Search for the cell housing the specified text and yield its [x, y] center coordinate. 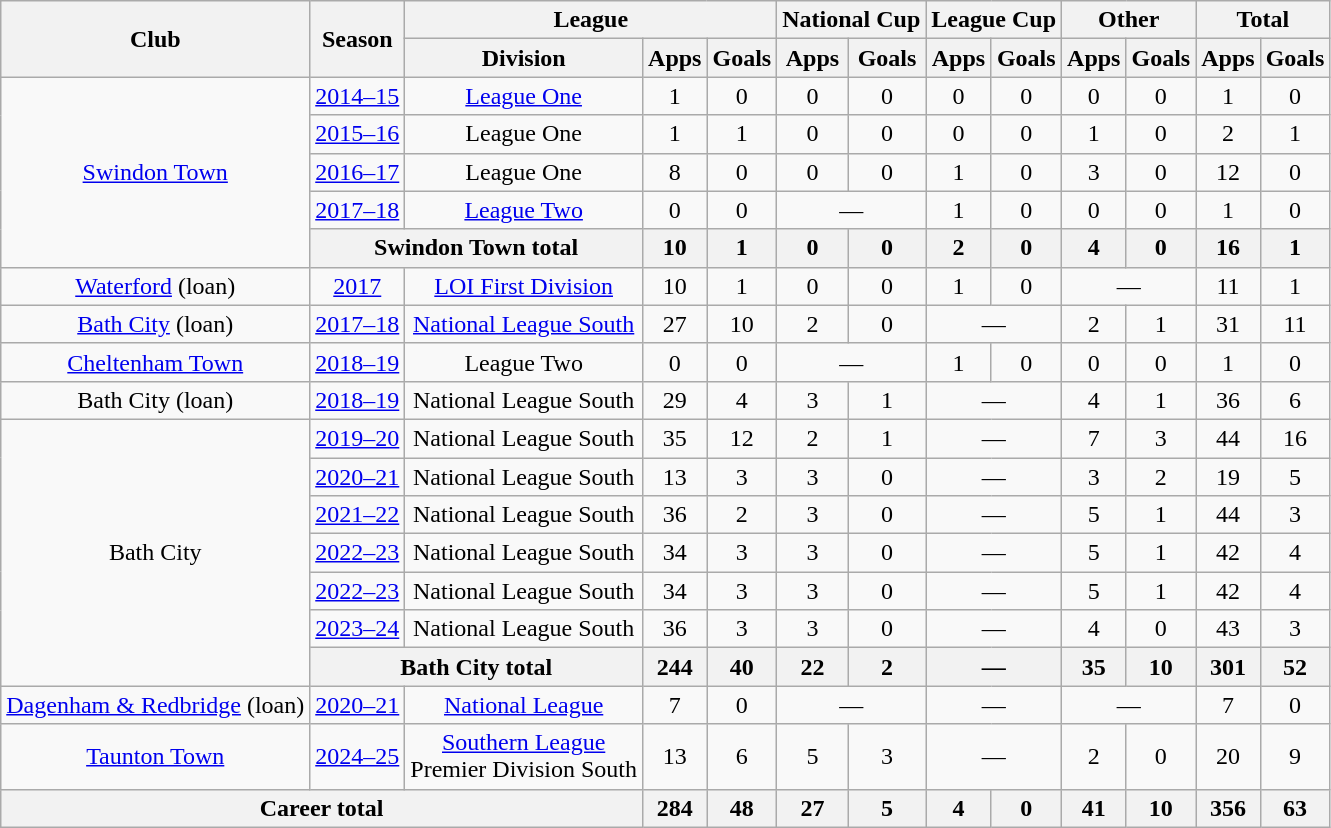
40 [742, 667]
Swindon Town total [476, 248]
Bath City [156, 552]
20 [1228, 756]
Career total [322, 808]
244 [675, 667]
Cheltenham Town [156, 362]
52 [1295, 667]
Total [1263, 20]
356 [1228, 808]
Southern LeaguePremier Division South [524, 756]
Bath City total [476, 667]
Taunton Town [156, 756]
2023–24 [358, 629]
Division [524, 58]
2015–16 [358, 134]
National Cup [852, 20]
2017 [358, 286]
Waterford (loan) [156, 286]
Club [156, 39]
301 [1228, 667]
League [591, 20]
63 [1295, 808]
2019–20 [358, 438]
29 [675, 400]
43 [1228, 629]
2014–15 [358, 96]
41 [1094, 808]
284 [675, 808]
31 [1228, 324]
Dagenham & Redbridge (loan) [156, 705]
19 [1228, 477]
Swindon Town [156, 172]
National League [524, 705]
9 [1295, 756]
LOI First Division [524, 286]
Other [1129, 20]
2016–17 [358, 172]
48 [742, 808]
League Cup [994, 20]
22 [813, 667]
2024–25 [358, 756]
2021–22 [358, 515]
Season [358, 39]
8 [675, 172]
